Output the (X, Y) coordinate of the center of the cell containing the given text.  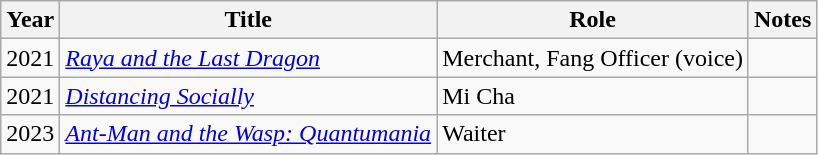
2023 (30, 134)
Year (30, 20)
Merchant, Fang Officer (voice) (593, 58)
Ant-Man and the Wasp: Quantumania (248, 134)
Notes (782, 20)
Distancing Socially (248, 96)
Mi Cha (593, 96)
Waiter (593, 134)
Raya and the Last Dragon (248, 58)
Role (593, 20)
Title (248, 20)
